Scan for the cell matching the given text and deliver its (X, Y) coordinate at center. 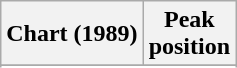
Chart (1989) (72, 34)
Peakposition (189, 34)
